Extract the (x, y) coordinate from the center of the cell holding the provided text.  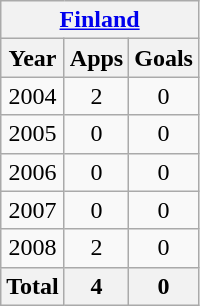
Year (33, 58)
2005 (33, 134)
2004 (33, 96)
Apps (96, 58)
Finland (100, 20)
2008 (33, 248)
Goals (164, 58)
2007 (33, 210)
2006 (33, 172)
4 (96, 286)
Total (33, 286)
